Find where the given text appears and provide that cell's center as [X, Y] coordinate. 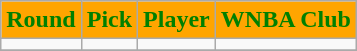
Pick [109, 20]
Player [177, 20]
Round [41, 20]
WNBA Club [286, 20]
